For the text-containing cell, return its midpoint in [X, Y] coordinate format. 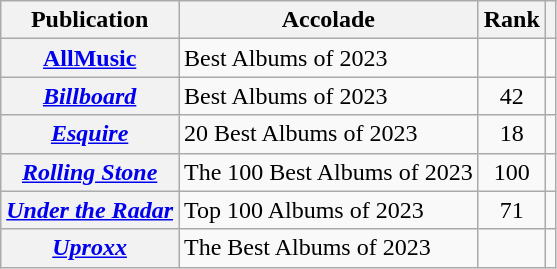
The Best Albums of 2023 [328, 248]
Under the Radar [90, 210]
The 100 Best Albums of 2023 [328, 172]
Uproxx [90, 248]
Rolling Stone [90, 172]
Publication [90, 20]
42 [512, 96]
Rank [512, 20]
100 [512, 172]
18 [512, 134]
AllMusic [90, 58]
Accolade [328, 20]
20 Best Albums of 2023 [328, 134]
Billboard [90, 96]
Esquire [90, 134]
Top 100 Albums of 2023 [328, 210]
71 [512, 210]
